Search for the cell housing the specified text and yield its [X, Y] center coordinate. 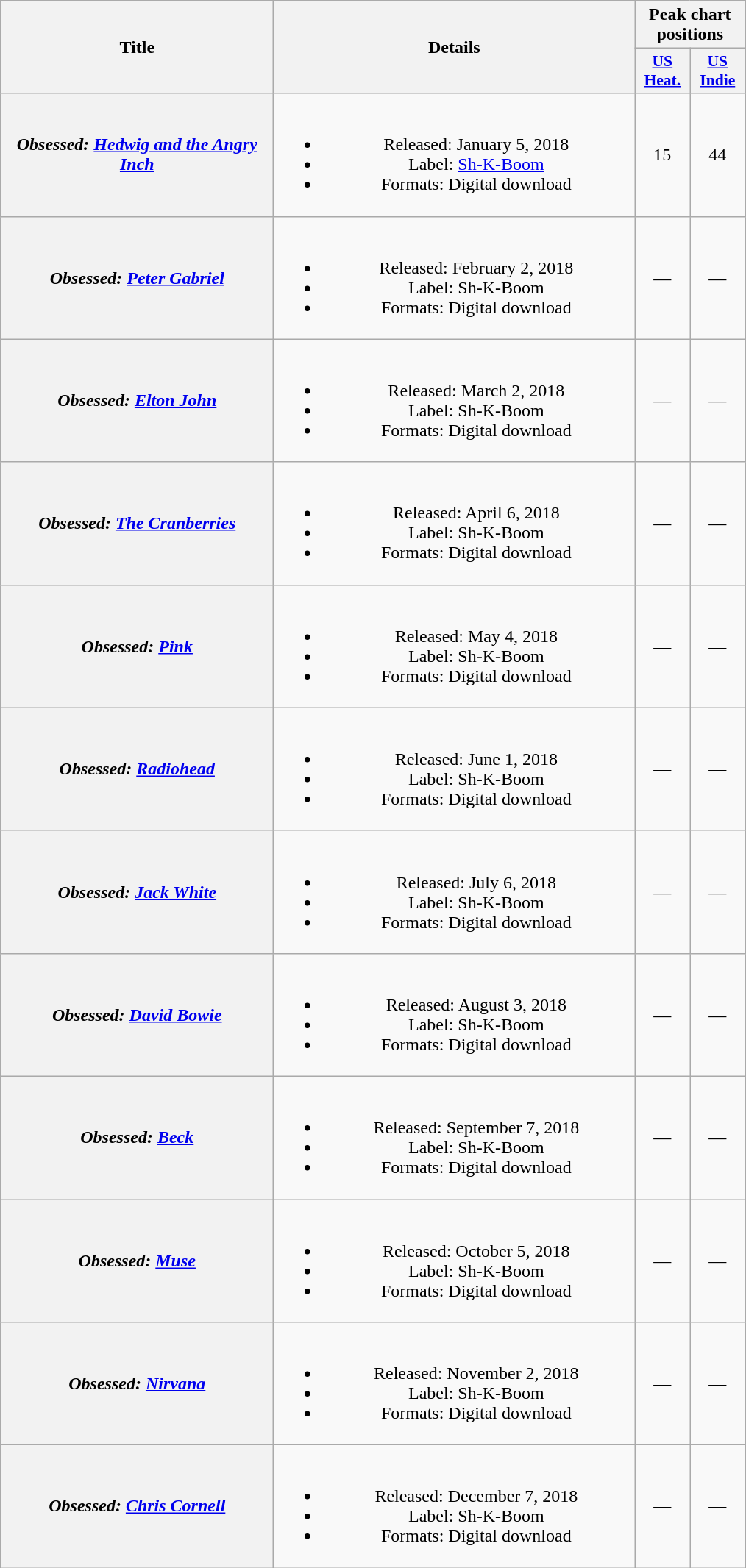
Released: December 7, 2018Label: Sh-K-BoomFormats: Digital download [455, 1506]
Obsessed: Jack White [137, 891]
Obsessed: Muse [137, 1261]
USHeat. [662, 71]
Details [455, 47]
Released: September 7, 2018Label: Sh-K-BoomFormats: Digital download [455, 1137]
Released: July 6, 2018Label: Sh-K-BoomFormats: Digital download [455, 891]
Obsessed: The Cranberries [137, 524]
Obsessed: Chris Cornell [137, 1506]
Obsessed: David Bowie [137, 1015]
Obsessed: Peter Gabriel [137, 278]
Released: May 4, 2018Label: Sh-K-BoomFormats: Digital download [455, 646]
Released: June 1, 2018Label: Sh-K-BoomFormats: Digital download [455, 769]
Obsessed: Nirvana [137, 1384]
Obsessed: Pink [137, 646]
Peak chart positions [690, 25]
Released: February 2, 2018Label: Sh-K-BoomFormats: Digital download [455, 278]
Released: January 5, 2018Label: Sh-K-BoomFormats: Digital download [455, 154]
Obsessed: Radiohead [137, 769]
Released: November 2, 2018Label: Sh-K-BoomFormats: Digital download [455, 1384]
Released: April 6, 2018Label: Sh-K-BoomFormats: Digital download [455, 524]
44 [718, 154]
Obsessed: Beck [137, 1137]
USIndie [718, 71]
Released: October 5, 2018Label: Sh-K-BoomFormats: Digital download [455, 1261]
15 [662, 154]
Released: August 3, 2018Label: Sh-K-BoomFormats: Digital download [455, 1015]
Obsessed: Elton John [137, 400]
Title [137, 47]
Obsessed: Hedwig and the Angry Inch [137, 154]
Released: March 2, 2018Label: Sh-K-BoomFormats: Digital download [455, 400]
